Search for the cell housing the specified text and yield its [X, Y] center coordinate. 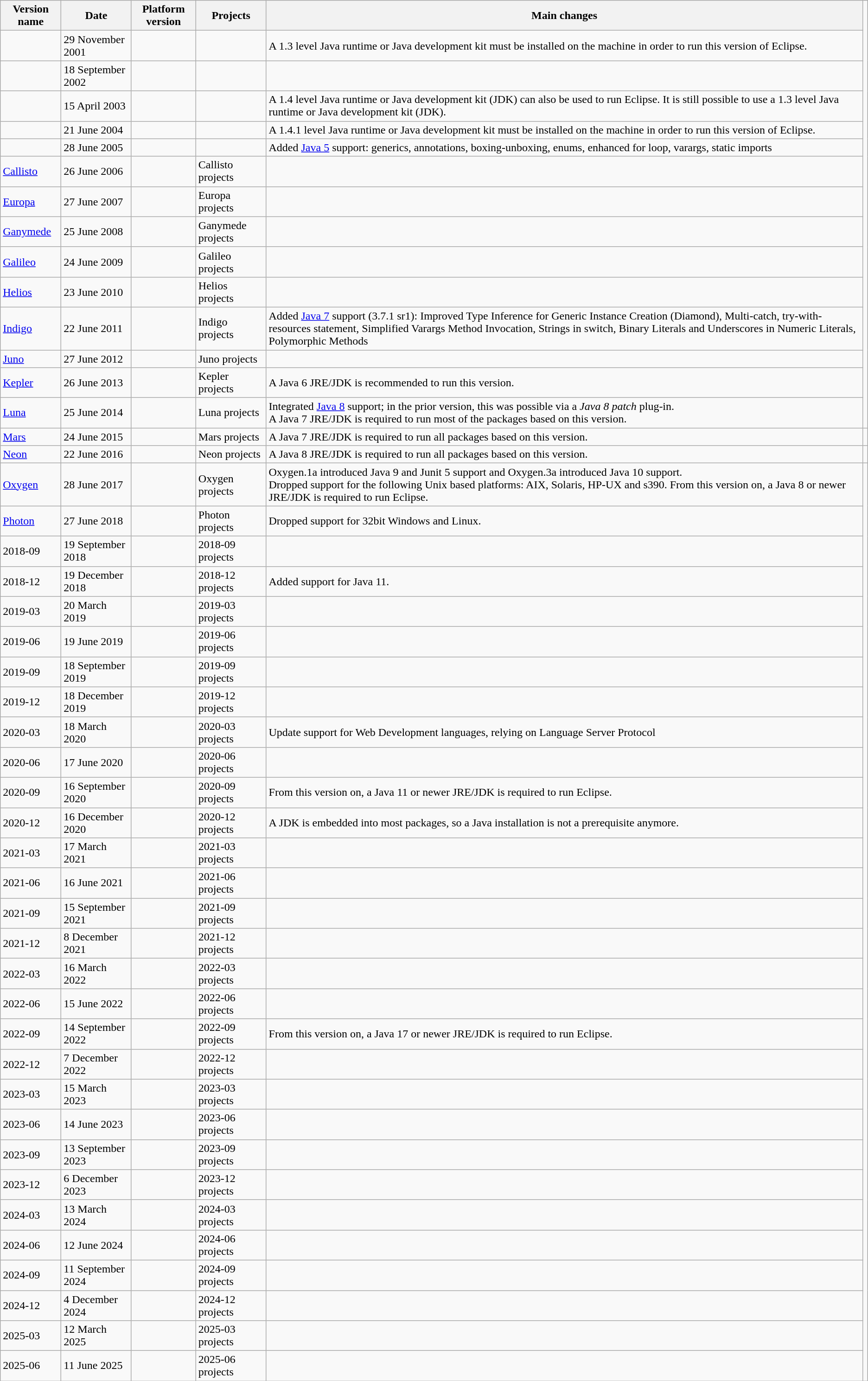
Luna projects [231, 413]
2023-09 projects [231, 1155]
A 1.3 level Java runtime or Java development kit must be installed on the machine in order to run this version of Eclipse. [564, 45]
Helios [31, 292]
Kepler [31, 383]
2024-09 projects [231, 1275]
2024-06 [31, 1245]
29 November 2001 [96, 45]
2022-06 projects [231, 1004]
8 December 2021 [96, 943]
Neon [31, 454]
Callisto projects [231, 172]
2024-06 projects [231, 1245]
15 September 2021 [96, 914]
2024-12 projects [231, 1305]
26 June 2006 [96, 172]
2023-06 [31, 1124]
28 June 2005 [96, 147]
17 June 2020 [96, 762]
17 March 2021 [96, 853]
From this version on, a Java 11 or newer JRE/JDK is required to run Eclipse. [564, 792]
13 September 2023 [96, 1155]
Indigo [31, 328]
2018-09 [31, 551]
2025-03 [31, 1336]
2021-09 [31, 914]
25 June 2014 [96, 413]
27 June 2012 [96, 358]
2019-03 projects [231, 611]
Callisto [31, 172]
Added support for Java 11. [564, 582]
12 June 2024 [96, 1245]
Mars projects [231, 437]
21 June 2004 [96, 130]
6 December 2023 [96, 1184]
2020-03 [31, 732]
13 March 2024 [96, 1215]
2023-12 [31, 1184]
11 June 2025 [96, 1366]
Photon projects [231, 521]
16 September 2020 [96, 792]
2019-09 projects [231, 671]
Version name [31, 16]
15 April 2003 [96, 106]
Update support for Web Development languages, relying on Language Server Protocol [564, 732]
2018-12 [31, 582]
2022-03 [31, 974]
16 December 2020 [96, 823]
Helios projects [231, 292]
2023-03 [31, 1094]
2023-06 projects [231, 1124]
2020-12 projects [231, 823]
A Java 8 JRE/JDK is required to run all packages based on this version. [564, 454]
24 June 2009 [96, 262]
Indigo projects [231, 328]
Dropped support for 32bit Windows and Linux. [564, 521]
14 September 2022 [96, 1034]
25 June 2008 [96, 232]
18 March 2020 [96, 732]
Oxygen projects [231, 485]
24 June 2015 [96, 437]
2019-12 projects [231, 702]
2025-03 projects [231, 1336]
Galileo projects [231, 262]
15 June 2022 [96, 1004]
2021-12 [31, 943]
From this version on, a Java 17 or newer JRE/JDK is required to run Eclipse. [564, 1034]
19 December 2018 [96, 582]
23 June 2010 [96, 292]
7 December 2022 [96, 1064]
18 September 2002 [96, 76]
19 June 2019 [96, 642]
2022-12 [31, 1064]
Added Java 5 support: generics, annotations, boxing-unboxing, enums, enhanced for loop, varargs, static imports [564, 147]
2019-03 [31, 611]
A Java 6 JRE/JDK is recommended to run this version. [564, 383]
2022-09 projects [231, 1034]
28 June 2017 [96, 485]
Juno [31, 358]
Date [96, 16]
Europa projects [231, 201]
18 December 2019 [96, 702]
2022-03 projects [231, 974]
2021-06 [31, 883]
Mars [31, 437]
27 June 2007 [96, 201]
Europa [31, 201]
A JDK is embedded into most packages, so a Java installation is not a prerequisite anymore. [564, 823]
2023-03 projects [231, 1094]
27 June 2018 [96, 521]
Platform version [163, 16]
2020-09 [31, 792]
Main changes [564, 16]
A 1.4.1 level Java runtime or Java development kit must be installed on the machine in order to run this version of Eclipse. [564, 130]
4 December 2024 [96, 1305]
2023-09 [31, 1155]
2019-06 [31, 642]
2024-09 [31, 1275]
2024-03 projects [231, 1215]
19 September 2018 [96, 551]
11 September 2024 [96, 1275]
2018-09 projects [231, 551]
22 June 2016 [96, 454]
Ganymede projects [231, 232]
16 June 2021 [96, 883]
2021-12 projects [231, 943]
22 June 2011 [96, 328]
2021-03 [31, 853]
2022-06 [31, 1004]
14 June 2023 [96, 1124]
Luna [31, 413]
2020-03 projects [231, 732]
15 March 2023 [96, 1094]
16 March 2022 [96, 974]
2024-03 [31, 1215]
20 March 2019 [96, 611]
Neon projects [231, 454]
Juno projects [231, 358]
Ganymede [31, 232]
Kepler projects [231, 383]
Projects [231, 16]
2020-06 projects [231, 762]
2025-06 projects [231, 1366]
A Java 7 JRE/JDK is required to run all packages based on this version. [564, 437]
2024-12 [31, 1305]
Photon [31, 521]
Oxygen [31, 485]
2020-09 projects [231, 792]
2025-06 [31, 1366]
2021-03 projects [231, 853]
2019-09 [31, 671]
2020-06 [31, 762]
12 March 2025 [96, 1336]
2023-12 projects [231, 1184]
2022-12 projects [231, 1064]
26 June 2013 [96, 383]
2021-09 projects [231, 914]
18 September 2019 [96, 671]
2018-12 projects [231, 582]
2019-12 [31, 702]
Galileo [31, 262]
2021-06 projects [231, 883]
2022-09 [31, 1034]
2020-12 [31, 823]
2019-06 projects [231, 642]
